Output the (x, y) coordinate of the center of the cell containing the given text.  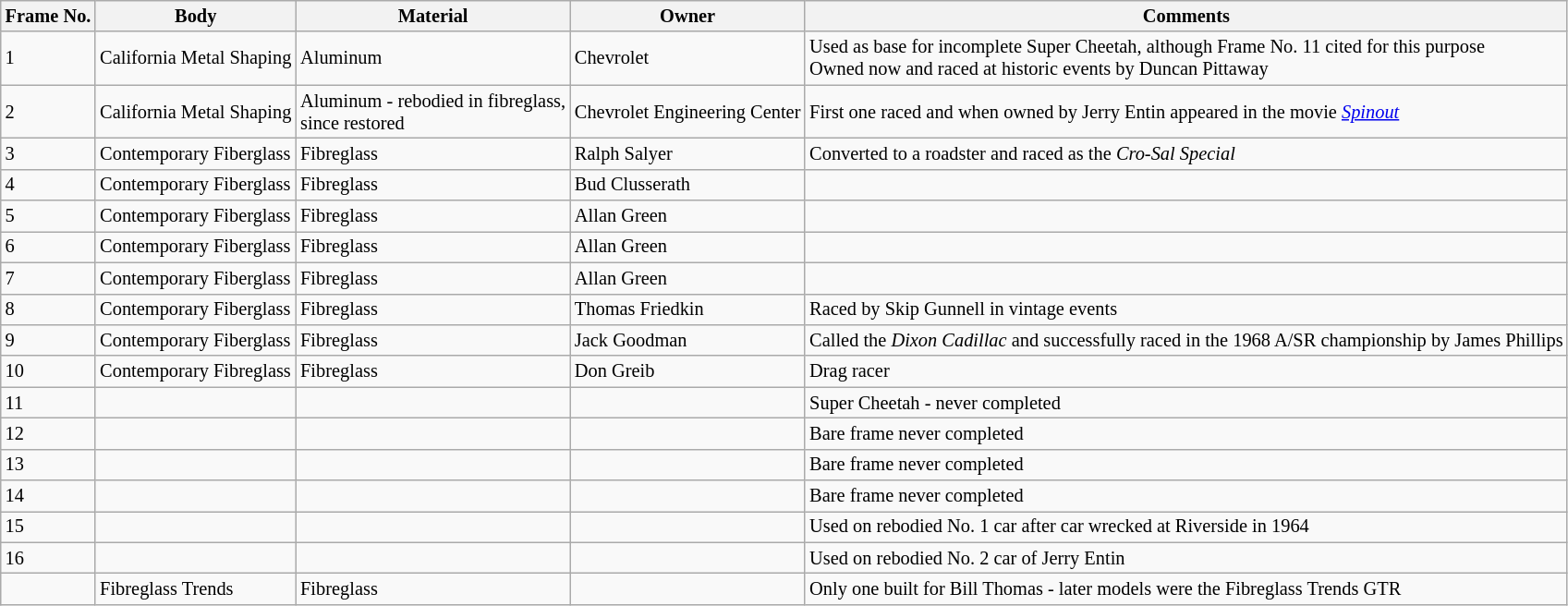
Chevrolet Engineering Center (687, 112)
Body (196, 16)
10 (48, 371)
Raced by Skip Gunnell in vintage events (1186, 309)
16 (48, 558)
14 (48, 496)
6 (48, 247)
Don Greib (687, 371)
Used on rebodied No. 2 car of Jerry Entin (1186, 558)
Owner (687, 16)
15 (48, 527)
Super Cheetah - never completed (1186, 403)
13 (48, 465)
5 (48, 216)
Thomas Friedkin (687, 309)
1 (48, 58)
Aluminum (432, 58)
2 (48, 112)
Used on rebodied No. 1 car after car wrecked at Riverside in 1964 (1186, 527)
9 (48, 340)
Ralph Salyer (687, 153)
Material (432, 16)
Used as base for incomplete Super Cheetah, although Frame No. 11 cited for this purposeOwned now and raced at historic events by Duncan Pittaway (1186, 58)
Called the Dixon Cadillac and successfully raced in the 1968 A/SR championship by James Phillips (1186, 340)
Frame No. (48, 16)
Jack Goodman (687, 340)
Drag racer (1186, 371)
7 (48, 278)
Only one built for Bill Thomas - later models were the Fibreglass Trends GTR (1186, 588)
Aluminum - rebodied in fibreglass,since restored (432, 112)
Converted to a roadster and raced as the Cro-Sal Special (1186, 153)
Fibreglass Trends (196, 588)
4 (48, 185)
11 (48, 403)
Bud Clusserath (687, 185)
8 (48, 309)
3 (48, 153)
First one raced and when owned by Jerry Entin appeared in the movie Spinout (1186, 112)
Chevrolet (687, 58)
12 (48, 433)
Contemporary Fibreglass (196, 371)
Comments (1186, 16)
